From the cell containing the given text, extract its center point as [X, Y] coordinate. 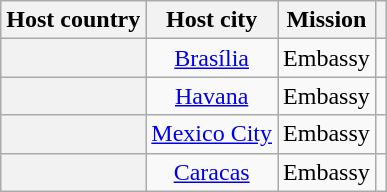
Mission [327, 20]
Caracas [212, 172]
Brasília [212, 58]
Host city [212, 20]
Host country [74, 20]
Havana [212, 96]
Mexico City [212, 134]
